Determine the (X, Y) coordinate at the center of the cell enclosing the given text.  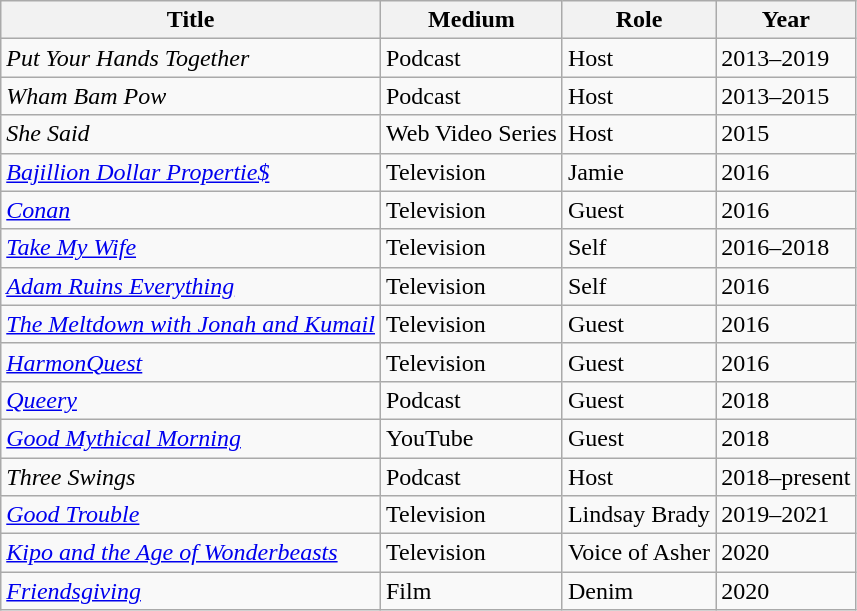
Good Mythical Morning (191, 438)
Take My Wife (191, 248)
YouTube (471, 438)
Wham Bam Pow (191, 96)
2019–2021 (786, 515)
2016–2018 (786, 248)
Put Your Hands Together (191, 58)
2015 (786, 134)
2013–2019 (786, 58)
Denim (638, 591)
Film (471, 591)
Web Video Series (471, 134)
2013–2015 (786, 96)
Three Swings (191, 477)
Jamie (638, 172)
Bajillion Dollar Propertie$ (191, 172)
Lindsay Brady (638, 515)
She Said (191, 134)
Friendsgiving (191, 591)
The Meltdown with Jonah and Kumail (191, 324)
Conan (191, 210)
2018–present (786, 477)
Kipo and the Age of Wonderbeasts (191, 553)
HarmonQuest (191, 362)
Good Trouble (191, 515)
Queery (191, 400)
Role (638, 20)
Title (191, 20)
Adam Ruins Everything (191, 286)
Medium (471, 20)
Voice of Asher (638, 553)
Year (786, 20)
